From the cell containing the given text, extract its center point as (x, y) coordinate. 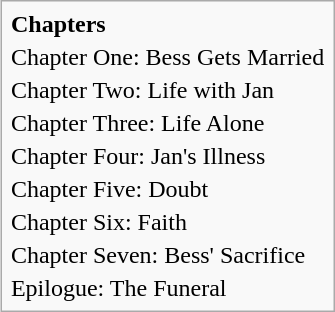
Chapter Two: Life with Jan (167, 90)
Chapters (167, 24)
Chapter Six: Faith (167, 222)
Chapter Seven: Bess' Sacrifice (167, 255)
Chapter Five: Doubt (167, 189)
Chapter Four: Jan's Illness (167, 156)
Epilogue: The Funeral (167, 288)
Chapter Three: Life Alone (167, 123)
Chapter One: Bess Gets Married (167, 57)
